Return (X, Y) of the center of cell containing provided text 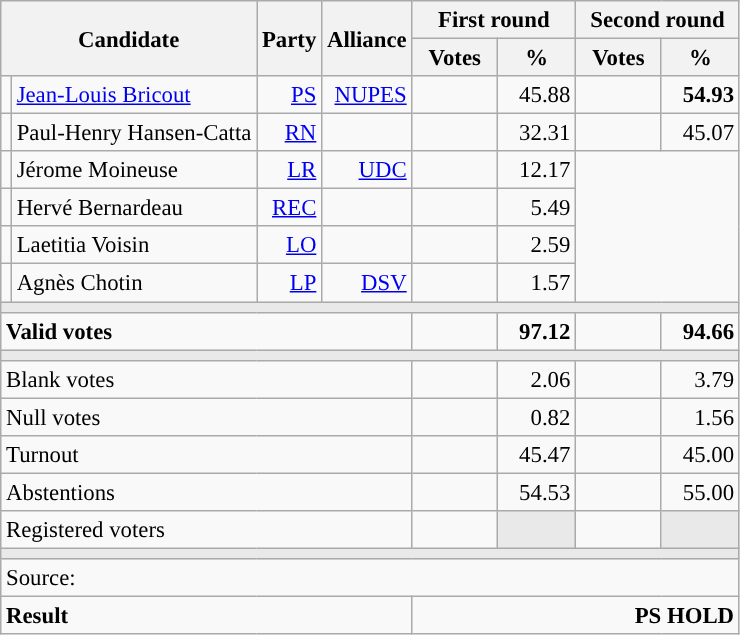
1.56 (700, 417)
94.66 (700, 331)
Valid votes (206, 331)
54.53 (537, 492)
12.17 (537, 170)
45.47 (537, 455)
Paul-Henry Hansen-Catta (134, 133)
Turnout (206, 455)
0.82 (537, 417)
3.79 (700, 379)
Jean-Louis Bricout (134, 95)
PS HOLD (576, 616)
45.07 (700, 133)
Laetitia Voisin (134, 245)
Source: (370, 578)
Hervé Bernardeau (134, 208)
PS (290, 95)
Second round (658, 20)
97.12 (537, 331)
5.49 (537, 208)
45.88 (537, 95)
LP (290, 283)
Blank votes (206, 379)
First round (494, 20)
Result (206, 616)
Candidate (129, 38)
32.31 (537, 133)
REC (290, 208)
LR (290, 170)
45.00 (700, 455)
Null votes (206, 417)
1.57 (537, 283)
UDC (367, 170)
54.93 (700, 95)
Jérome Moineuse (134, 170)
Party (290, 38)
55.00 (700, 492)
DSV (367, 283)
NUPES (367, 95)
RN (290, 133)
Agnès Chotin (134, 283)
2.06 (537, 379)
2.59 (537, 245)
LO (290, 245)
Alliance (367, 38)
Abstentions (206, 492)
Registered voters (206, 530)
